Identify which cell holds the provided text, then report its [X, Y] central coordinate. 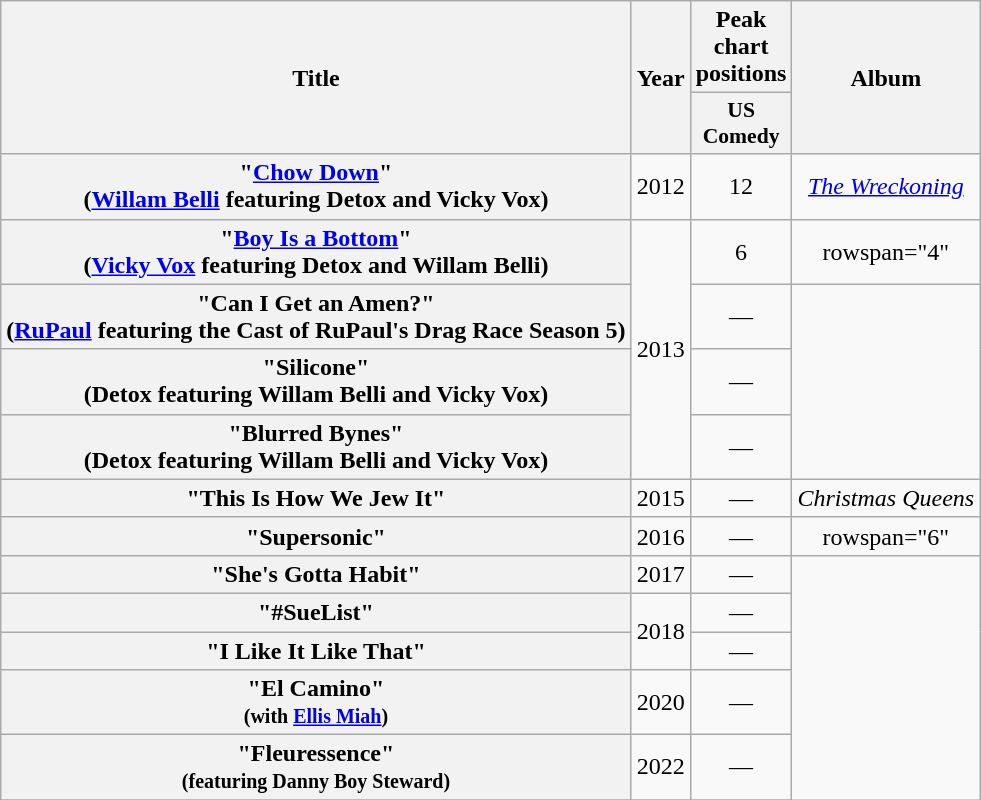
2015 [660, 498]
US Comedy [741, 124]
"Silicone" (Detox featuring Willam Belli and Vicky Vox) [316, 382]
2022 [660, 768]
2016 [660, 536]
6 [741, 252]
Peak chart positions [741, 47]
"Chow Down" (Willam Belli featuring Detox and Vicky Vox) [316, 186]
Album [886, 78]
2018 [660, 631]
"Boy Is a Bottom" (Vicky Vox featuring Detox and Willam Belli) [316, 252]
Year [660, 78]
"El Camino" (with Ellis Miah) [316, 702]
Christmas Queens [886, 498]
2020 [660, 702]
"This Is How We Jew It" [316, 498]
"I Like It Like That" [316, 651]
2012 [660, 186]
The Wreckoning [886, 186]
Title [316, 78]
rowspan="6" [886, 536]
"She's Gotta Habit" [316, 574]
"Supersonic" [316, 536]
2013 [660, 349]
2017 [660, 574]
"#SueList" [316, 612]
"Can I Get an Amen?" (RuPaul featuring the Cast of RuPaul's Drag Race Season 5) [316, 316]
rowspan="4" [886, 252]
12 [741, 186]
"Fleuressence" (featuring Danny Boy Steward) [316, 768]
"Blurred Bynes" (Detox featuring Willam Belli and Vicky Vox) [316, 446]
